Extract the [x, y] coordinate from the center of the cell holding the provided text.  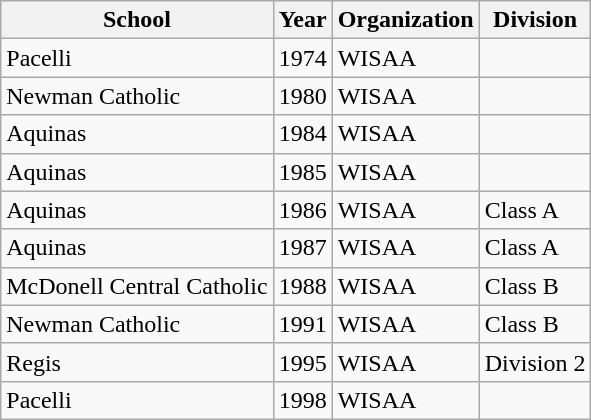
McDonell Central Catholic [137, 286]
1995 [302, 362]
1986 [302, 210]
Year [302, 20]
1985 [302, 172]
1974 [302, 58]
Division 2 [535, 362]
Organization [406, 20]
1998 [302, 400]
1980 [302, 96]
1987 [302, 248]
1988 [302, 286]
Division [535, 20]
School [137, 20]
Regis [137, 362]
1991 [302, 324]
1984 [302, 134]
